Identify which cell holds the provided text, then report its [X, Y] central coordinate. 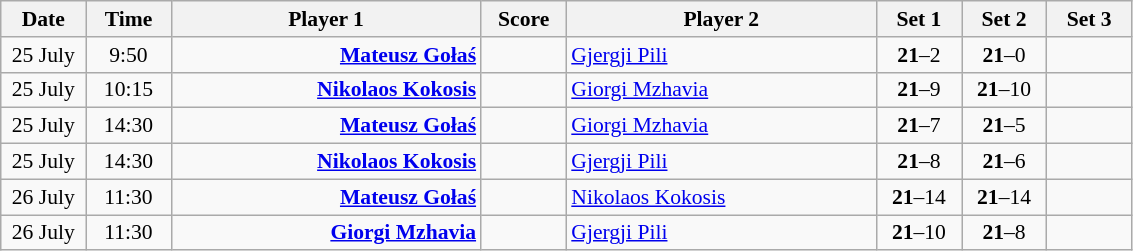
10:15 [128, 90]
Time [128, 19]
Score [524, 19]
21–6 [1004, 162]
21–5 [1004, 126]
Player 2 [721, 19]
Set 3 [1090, 19]
Set 2 [1004, 19]
Set 1 [918, 19]
Date [44, 19]
9:50 [128, 55]
21–7 [918, 126]
21–9 [918, 90]
21–0 [1004, 55]
Player 1 [326, 19]
21–2 [918, 55]
